Search for the cell housing the specified text and yield its [X, Y] center coordinate. 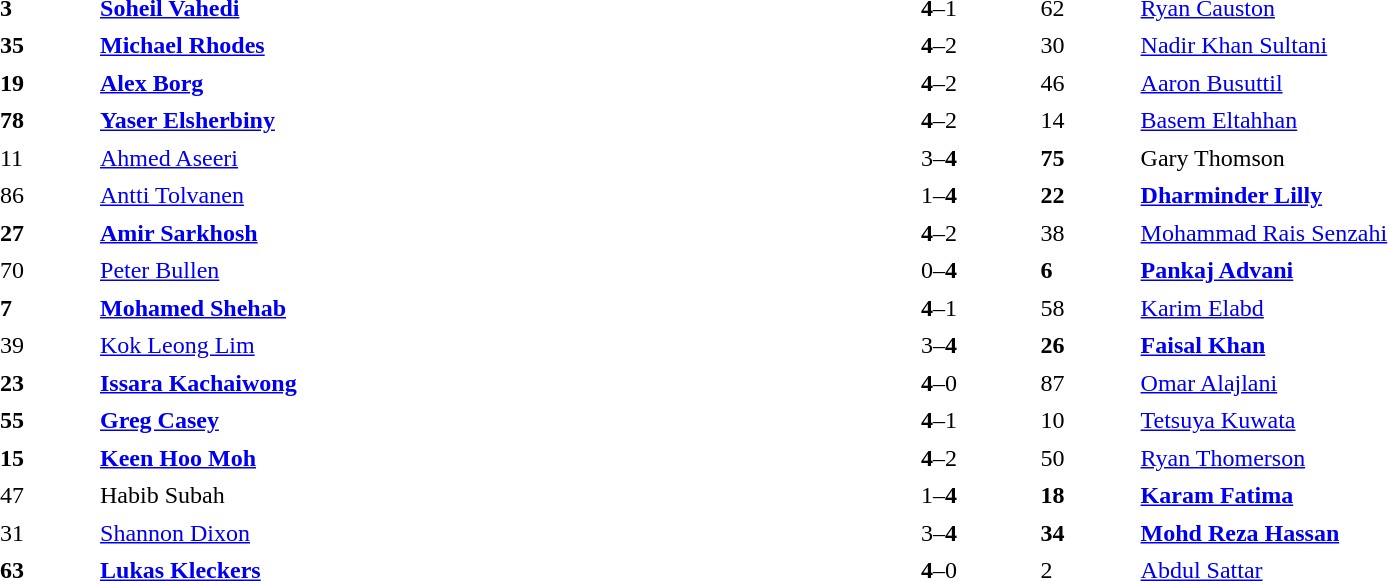
18 [1086, 495]
38 [1086, 233]
10 [1086, 421]
Michael Rhodes [469, 45]
22 [1086, 195]
Peter Bullen [469, 271]
Greg Casey [469, 421]
50 [1086, 458]
Yaser Elsherbiny [469, 121]
14 [1086, 121]
Keen Hoo Moh [469, 458]
30 [1086, 45]
46 [1086, 83]
34 [1086, 533]
Issara Kachaiwong [469, 383]
58 [1086, 308]
4–0 [938, 383]
Habib Subah [469, 495]
6 [1086, 271]
Alex Borg [469, 83]
Mohamed Shehab [469, 308]
Amir Sarkhosh [469, 233]
Ahmed Aseeri [469, 158]
Kok Leong Lim [469, 345]
Antti Tolvanen [469, 195]
Shannon Dixon [469, 533]
0–4 [938, 271]
87 [1086, 383]
75 [1086, 158]
26 [1086, 345]
